For the text-containing cell, return its midpoint in [X, Y] coordinate format. 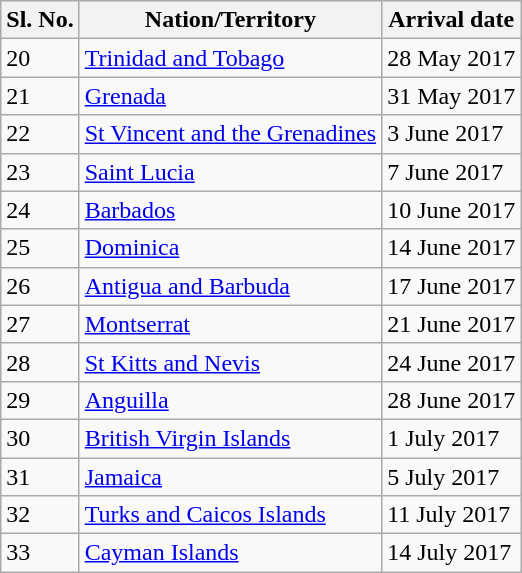
33 [40, 553]
17 June 2017 [452, 286]
25 [40, 248]
26 [40, 286]
20 [40, 58]
24 [40, 210]
14 June 2017 [452, 248]
Dominica [230, 248]
British Virgin Islands [230, 438]
Nation/Territory [230, 20]
St Kitts and Nevis [230, 362]
29 [40, 400]
Arrival date [452, 20]
3 June 2017 [452, 134]
24 June 2017 [452, 362]
St Vincent and the Grenadines [230, 134]
28 May 2017 [452, 58]
Anguilla [230, 400]
22 [40, 134]
23 [40, 172]
32 [40, 515]
Antigua and Barbuda [230, 286]
Barbados [230, 210]
Trinidad and Tobago [230, 58]
28 [40, 362]
31 May 2017 [452, 96]
Montserrat [230, 324]
1 July 2017 [452, 438]
Cayman Islands [230, 553]
5 July 2017 [452, 477]
30 [40, 438]
28 June 2017 [452, 400]
Jamaica [230, 477]
21 [40, 96]
21 June 2017 [452, 324]
Sl. No. [40, 20]
Saint Lucia [230, 172]
11 July 2017 [452, 515]
14 July 2017 [452, 553]
Turks and Caicos Islands [230, 515]
31 [40, 477]
10 June 2017 [452, 210]
27 [40, 324]
7 June 2017 [452, 172]
Grenada [230, 96]
